Find where the given text appears and provide that cell's center as [X, Y] coordinate. 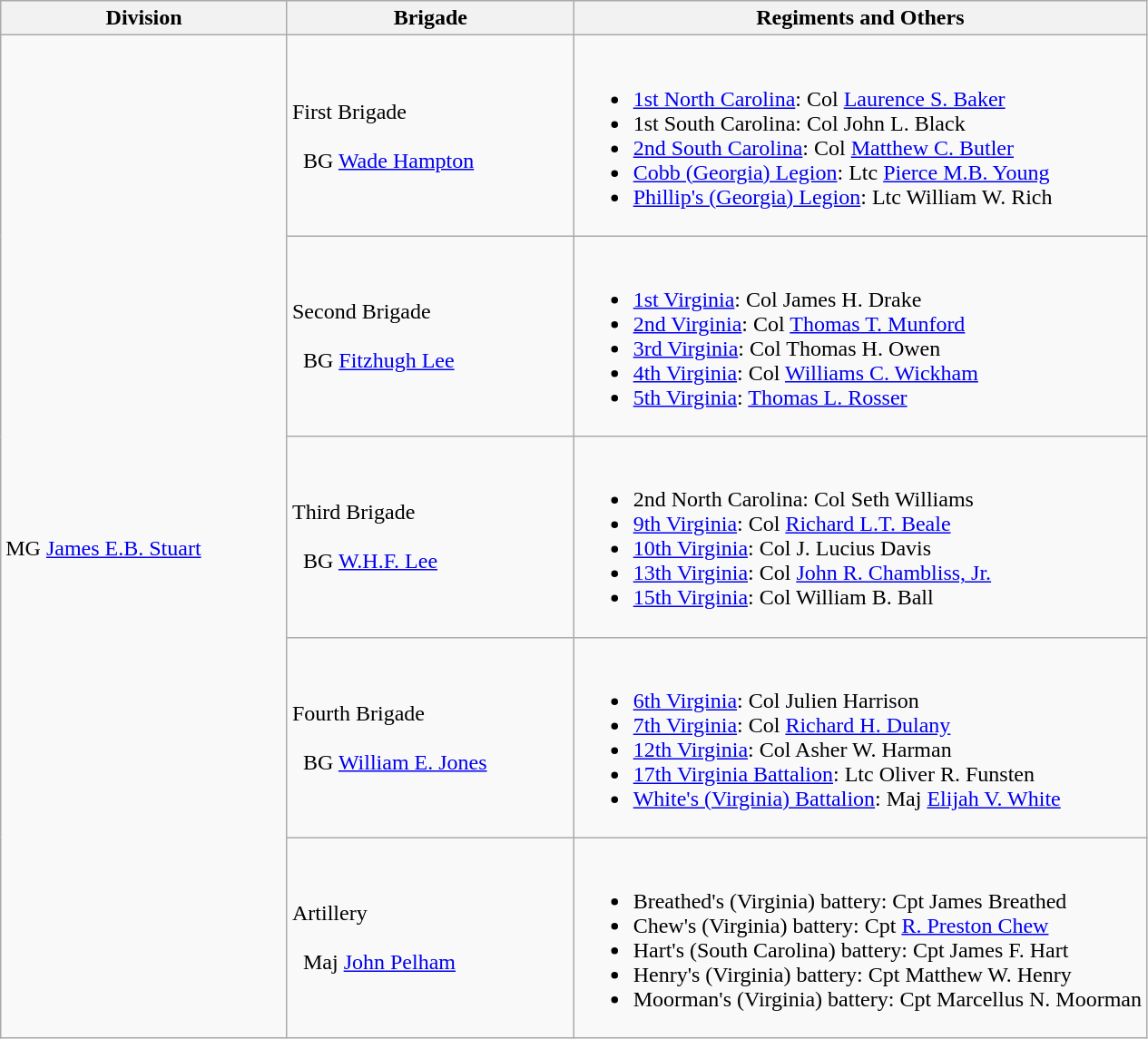
MG James E.B. Stuart [144, 537]
Division [144, 18]
First Brigade BG Wade Hampton [430, 136]
Fourth Brigade BG William E. Jones [430, 737]
Second Brigade BG Fitzhugh Lee [430, 336]
Brigade [430, 18]
Third Brigade BG W.H.F. Lee [430, 537]
Regiments and Others [860, 18]
Artillery Maj John Pelham [430, 938]
